Capture the cell that displays the provided text and extract its (x, y) central coordinate. 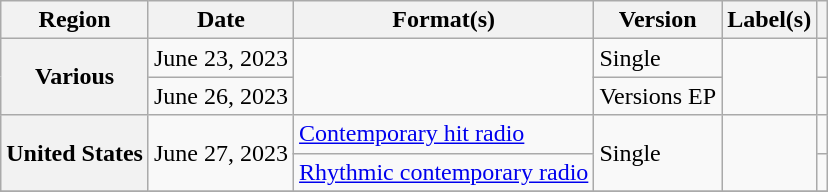
June 26, 2023 (220, 96)
Label(s) (770, 20)
Date (220, 20)
Region (75, 20)
Various (75, 77)
Rhythmic contemporary radio (444, 172)
Contemporary hit radio (444, 134)
June 27, 2023 (220, 153)
Versions EP (658, 96)
June 23, 2023 (220, 58)
Version (658, 20)
Format(s) (444, 20)
United States (75, 153)
